Locate the cell with the specified text and output its (x, y) center coordinate. 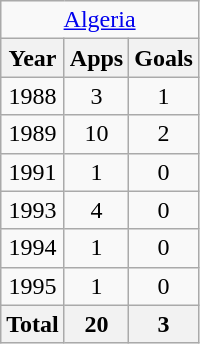
1991 (33, 172)
10 (96, 134)
20 (96, 324)
1989 (33, 134)
1993 (33, 210)
Goals (164, 58)
4 (96, 210)
Algeria (100, 20)
Year (33, 58)
2 (164, 134)
Apps (96, 58)
1994 (33, 248)
1988 (33, 96)
Total (33, 324)
1995 (33, 286)
